Find where the given text appears and provide that cell's center as [X, Y] coordinate. 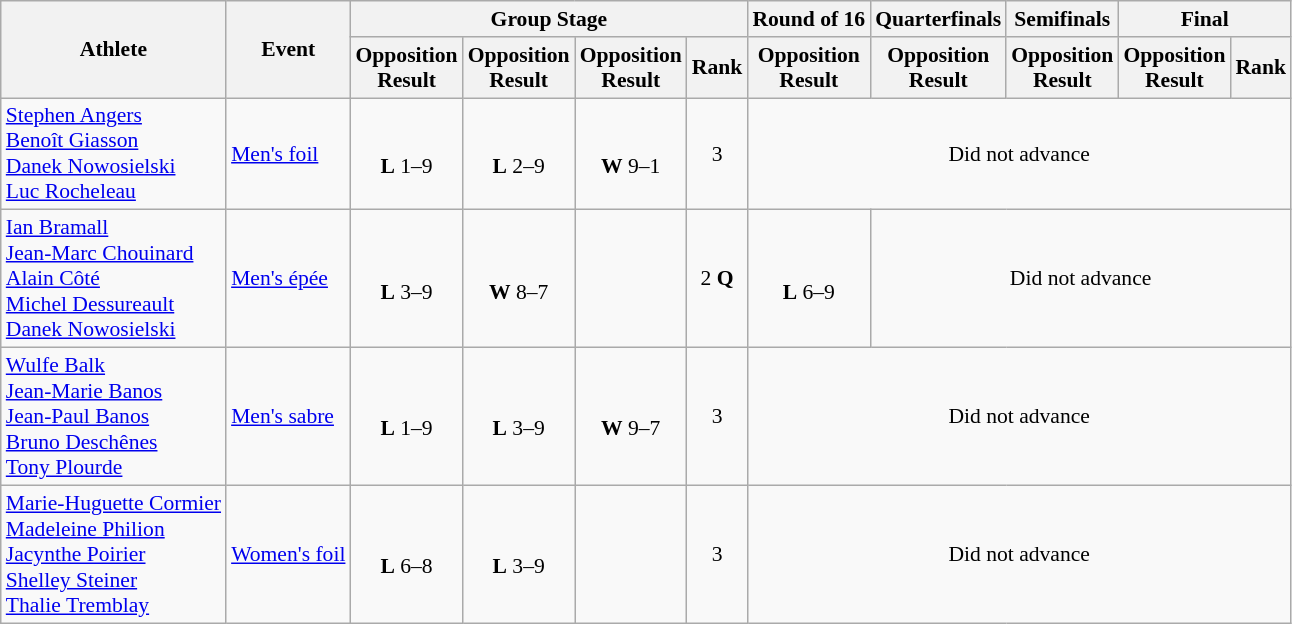
Semifinals [1062, 19]
L 6–8 [406, 554]
W 9–1 [631, 154]
Athlete [114, 50]
Group Stage [548, 19]
Men's sabre [288, 417]
Event [288, 50]
W 9–7 [631, 417]
Quarterfinals [938, 19]
L 6–9 [808, 279]
2 Q [718, 279]
W 8–7 [519, 279]
Wulfe BalkJean-Marie BanosJean-Paul BanosBruno DeschênesTony Plourde [114, 417]
L 2–9 [519, 154]
Men's foil [288, 154]
Men's épée [288, 279]
Final [1204, 19]
Marie-Huguette CormierMadeleine PhilionJacynthe PoirierShelley SteinerThalie Tremblay [114, 554]
Stephen AngersBenoît GiassonDanek NowosielskiLuc Rocheleau [114, 154]
Round of 16 [808, 19]
Ian BramallJean-Marc ChouinardAlain CôtéMichel DessureaultDanek Nowosielski [114, 279]
Women's foil [288, 554]
